Search for the cell housing the specified text and yield its [X, Y] center coordinate. 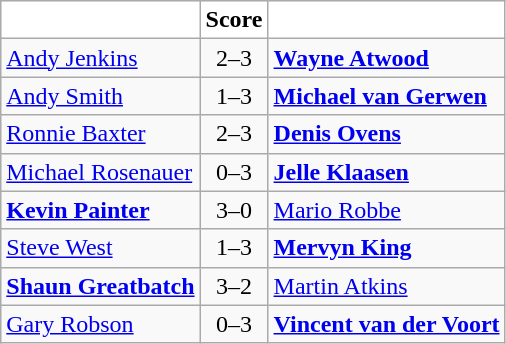
Denis Ovens [386, 134]
Mario Robbe [386, 210]
Michael Rosenauer [100, 172]
Kevin Painter [100, 210]
Andy Smith [100, 96]
Ronnie Baxter [100, 134]
Score [234, 20]
Wayne Atwood [386, 58]
Shaun Greatbatch [100, 286]
Gary Robson [100, 324]
Andy Jenkins [100, 58]
3–0 [234, 210]
Martin Atkins [386, 286]
Michael van Gerwen [386, 96]
Steve West [100, 248]
Jelle Klaasen [386, 172]
Mervyn King [386, 248]
3–2 [234, 286]
Vincent van der Voort [386, 324]
